For the text-containing cell, return its midpoint in (X, Y) coordinate format. 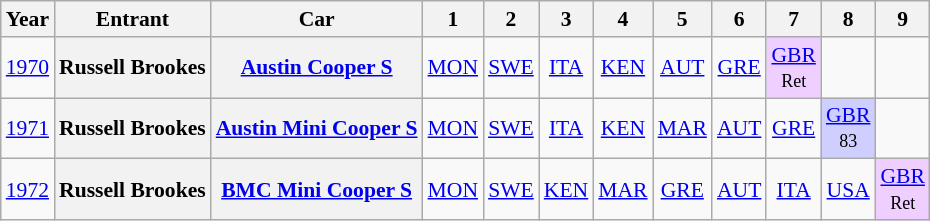
8 (848, 19)
3 (566, 19)
1972 (28, 190)
5 (682, 19)
2 (511, 19)
Entrant (132, 19)
1971 (28, 128)
Car (317, 19)
6 (739, 19)
9 (902, 19)
1970 (28, 68)
BMC Mini Cooper S (317, 190)
Year (28, 19)
1 (454, 19)
7 (794, 19)
USA (848, 190)
Austin Mini Cooper S (317, 128)
Austin Cooper S (317, 68)
4 (622, 19)
GBR83 (848, 128)
